Detect which cell encompasses the target text, then output its [x, y] center coordinate. 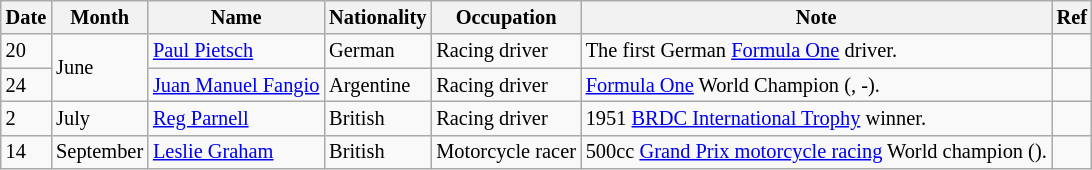
Argentine [378, 85]
20 [26, 51]
Formula One World Champion (, -). [816, 85]
Ref [1072, 17]
Name [236, 17]
German [378, 51]
Leslie Graham [236, 152]
Date [26, 17]
September [100, 152]
2 [26, 118]
Reg Parnell [236, 118]
24 [26, 85]
The first German Formula One driver. [816, 51]
500cc Grand Prix motorcycle racing World champion (). [816, 152]
July [100, 118]
14 [26, 152]
Occupation [506, 17]
Nationality [378, 17]
1951 BRDC International Trophy winner. [816, 118]
June [100, 68]
Note [816, 17]
Motorcycle racer [506, 152]
Paul Pietsch [236, 51]
Month [100, 17]
Juan Manuel Fangio [236, 85]
